Detect which cell encompasses the target text, then output its (X, Y) center coordinate. 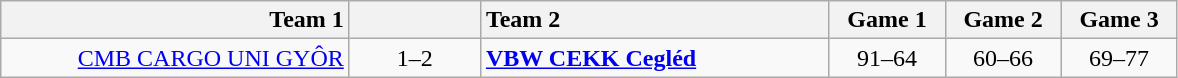
1–2 (414, 58)
Game 3 (1119, 20)
60–66 (1003, 58)
Game 1 (887, 20)
Team 1 (176, 20)
VBW CEKK Cegléd (654, 58)
CMB CARGO UNI GYÔR (176, 58)
Game 2 (1003, 20)
Team 2 (654, 20)
91–64 (887, 58)
69–77 (1119, 58)
